Search for the cell housing the specified text and yield its (X, Y) center coordinate. 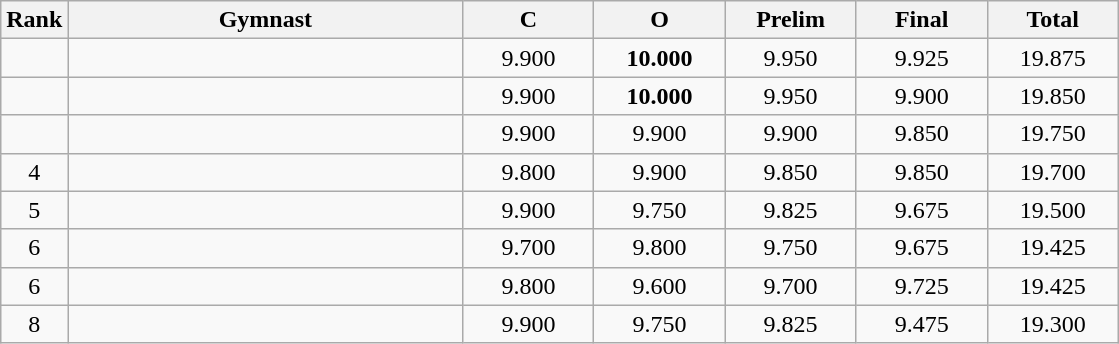
19.750 (1052, 134)
Gymnast (266, 20)
19.300 (1052, 324)
8 (34, 324)
19.875 (1052, 58)
Prelim (790, 20)
19.500 (1052, 210)
19.700 (1052, 172)
19.850 (1052, 96)
Final (922, 20)
4 (34, 172)
Rank (34, 20)
C (528, 20)
9.600 (660, 286)
9.475 (922, 324)
9.925 (922, 58)
O (660, 20)
9.725 (922, 286)
5 (34, 210)
Total (1052, 20)
